Return [X, Y] of the center of cell containing provided text 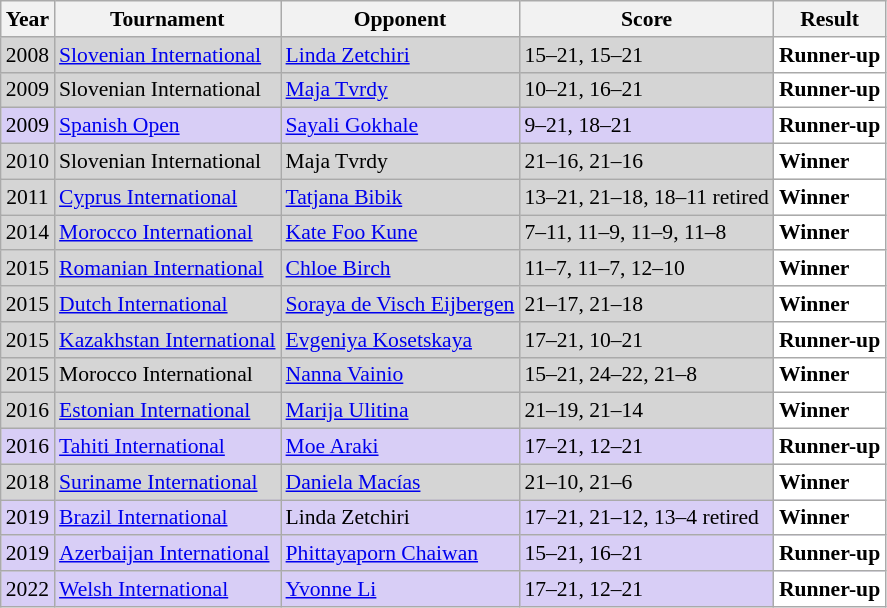
Phittayaporn Chaiwan [400, 554]
Result [830, 19]
Opponent [400, 19]
Yvonne Li [400, 589]
Welsh International [167, 589]
7–11, 11–9, 11–9, 11–8 [646, 233]
15–21, 16–21 [646, 554]
Score [646, 19]
2014 [28, 233]
21–19, 21–14 [646, 411]
Evgeniya Kosetskaya [400, 340]
Kazakhstan International [167, 340]
2018 [28, 482]
2010 [28, 162]
Nanna Vainio [400, 375]
Tahiti International [167, 447]
11–7, 11–7, 12–10 [646, 269]
13–21, 21–18, 18–11 retired [646, 197]
21–17, 21–18 [646, 304]
15–21, 24–22, 21–8 [646, 375]
Kate Foo Kune [400, 233]
17–21, 10–21 [646, 340]
21–10, 21–6 [646, 482]
15–21, 15–21 [646, 55]
10–21, 16–21 [646, 90]
2011 [28, 197]
Romanian International [167, 269]
17–21, 21–12, 13–4 retired [646, 518]
Cyprus International [167, 197]
2022 [28, 589]
Tournament [167, 19]
Estonian International [167, 411]
Azerbaijan International [167, 554]
Soraya de Visch Eijbergen [400, 304]
Chloe Birch [400, 269]
Spanish Open [167, 126]
2008 [28, 55]
Dutch International [167, 304]
Year [28, 19]
Marija Ulitina [400, 411]
Suriname International [167, 482]
21–16, 21–16 [646, 162]
Tatjana Bibik [400, 197]
Moe Araki [400, 447]
Daniela Macías [400, 482]
Brazil International [167, 518]
Sayali Gokhale [400, 126]
9–21, 18–21 [646, 126]
